Locate the cell with the specified text and output its (X, Y) center coordinate. 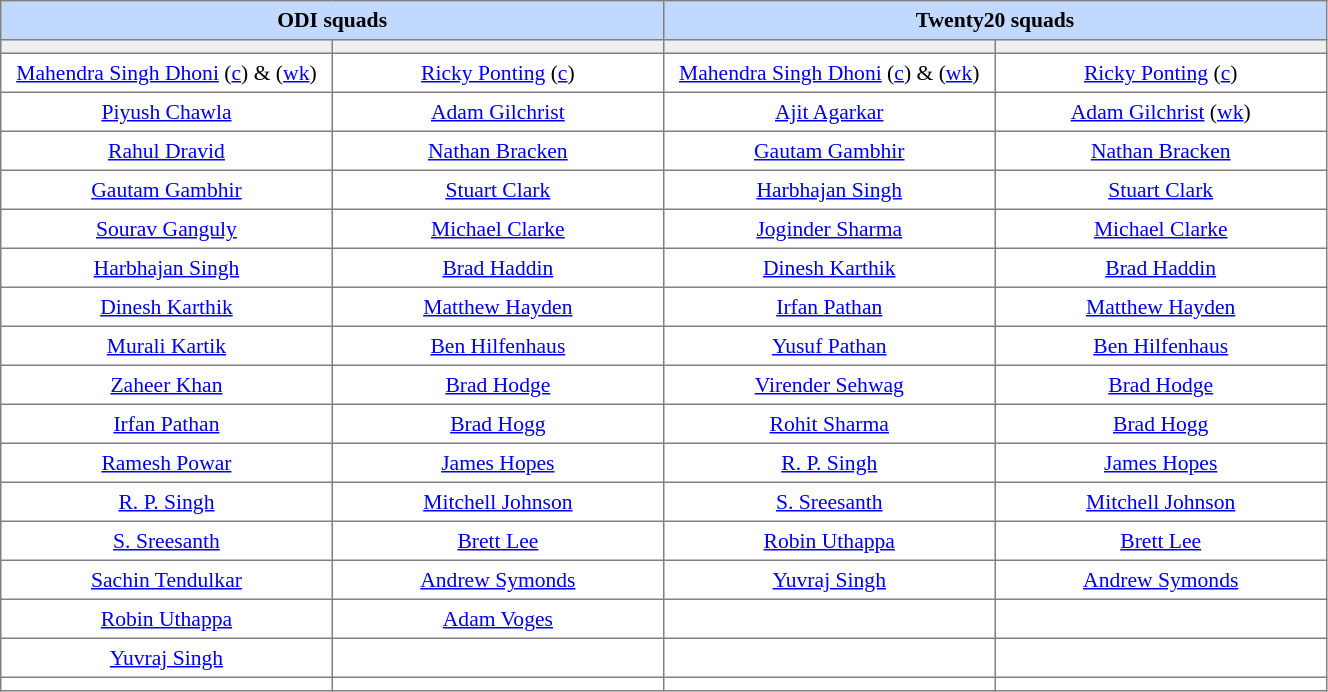
Yusuf Pathan (830, 346)
ODI squads (332, 20)
Adam Gilchrist (498, 112)
Virender Sehwag (830, 384)
Rohit Sharma (830, 424)
Ramesh Powar (166, 462)
Rahul Dravid (166, 150)
Adam Gilchrist (wk) (1160, 112)
Joginder Sharma (830, 228)
Murali Kartik (166, 346)
Sachin Tendulkar (166, 580)
Ajit Agarkar (830, 112)
Sourav Ganguly (166, 228)
Adam Voges (498, 618)
Twenty20 squads (996, 20)
Piyush Chawla (166, 112)
Zaheer Khan (166, 384)
